Pinpoint the cell where the given text exists, returning its (X, Y) midpoint coordinate. 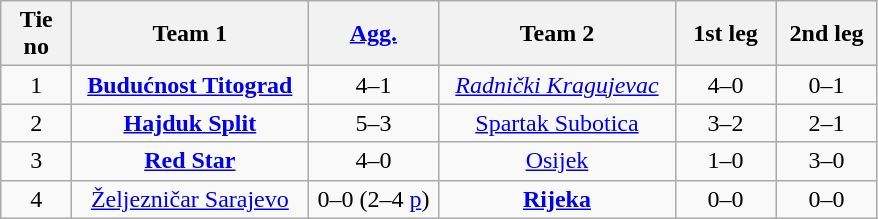
Hajduk Split (190, 123)
Budućnost Titograd (190, 85)
5–3 (374, 123)
Red Star (190, 161)
2nd leg (826, 34)
Agg. (374, 34)
Željezničar Sarajevo (190, 199)
4–1 (374, 85)
0–0 (2–4 p) (374, 199)
0–1 (826, 85)
Team 1 (190, 34)
Team 2 (557, 34)
3–2 (726, 123)
Radnički Kragujevac (557, 85)
4 (36, 199)
1st leg (726, 34)
1–0 (726, 161)
Rijeka (557, 199)
2–1 (826, 123)
2 (36, 123)
Tie no (36, 34)
3–0 (826, 161)
Osijek (557, 161)
Spartak Subotica (557, 123)
1 (36, 85)
3 (36, 161)
